Identify which cell holds the provided text, then report its (x, y) central coordinate. 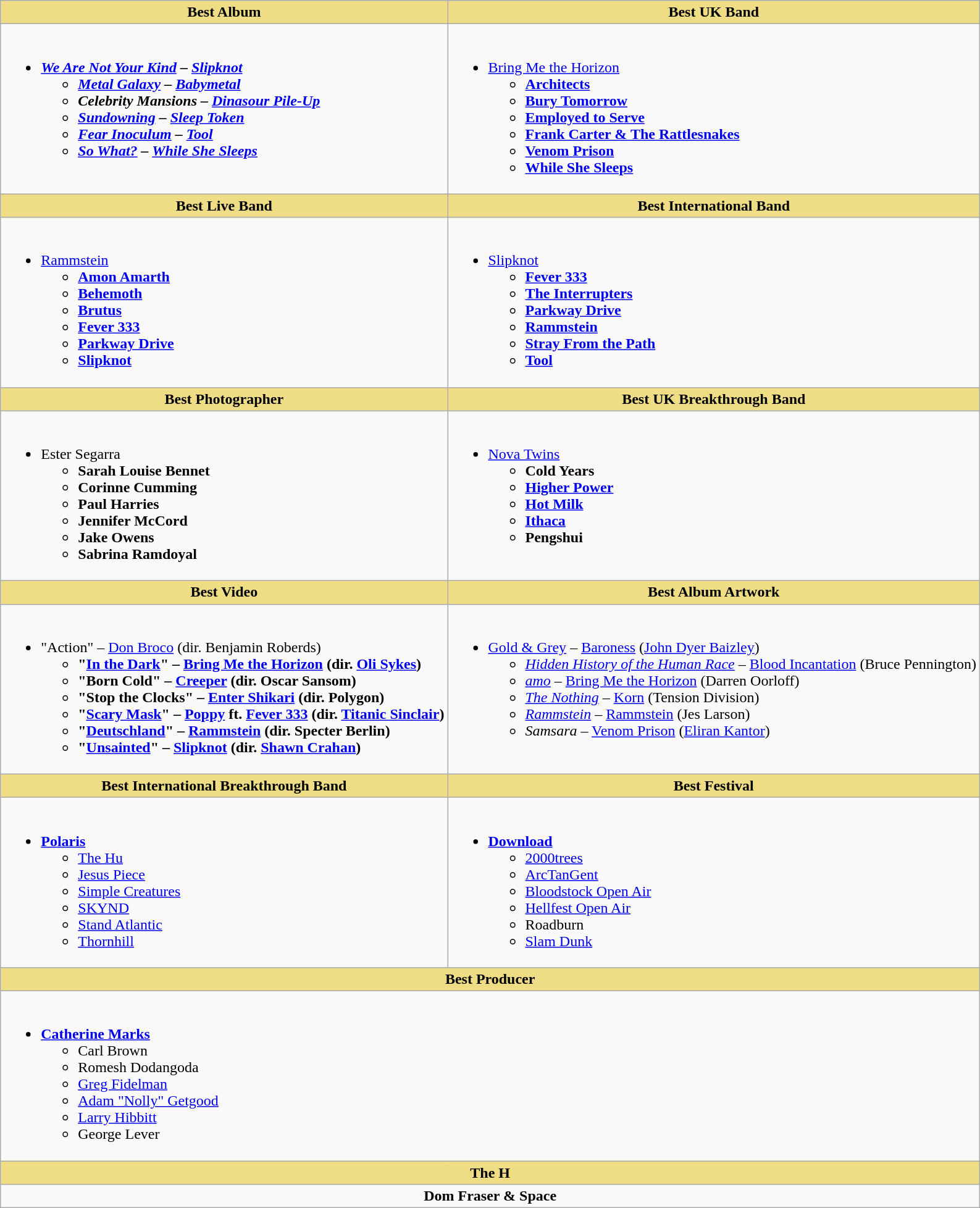
Best Album Artwork (714, 592)
PolarisThe HuJesus PieceSimple CreaturesSKYNDStand AtlanticThornhill (224, 882)
Best International Band (714, 206)
Best UK Breakthrough Band (714, 399)
SlipknotFever 333The InterruptersParkway DriveRammsteinStray From the PathTool (714, 303)
Download2000treesArcTanGentBloodstock Open AirHellfest Open AirRoadburnSlam Dunk (714, 882)
Ester SegarraSarah Louise BennetCorinne CummingPaul HarriesJennifer McCordJake OwensSabrina Ramdoyal (224, 495)
Best Video (224, 592)
Catherine MarksCarl BrownRomesh DodangodaGreg FidelmanAdam "Nolly" GetgoodLarry HibbittGeorge Lever (490, 1076)
Nova TwinsCold YearsHigher PowerHot MilkIthacaPengshui (714, 495)
Bring Me the HorizonArchitectsBury TomorrowEmployed to ServeFrank Carter & The RattlesnakesVenom PrisonWhile She Sleeps (714, 109)
Best International Breakthrough Band (224, 786)
Best UK Band (714, 12)
Best Photographer (224, 399)
Best Festival (714, 786)
Best Live Band (224, 206)
RammsteinAmon AmarthBehemothBrutusFever 333Parkway DriveSlipknot (224, 303)
Dom Fraser & Space (490, 1196)
Best Producer (490, 979)
The H (490, 1173)
Best Album (224, 12)
